Scan for the cell matching the given text and deliver its [X, Y] coordinate at center. 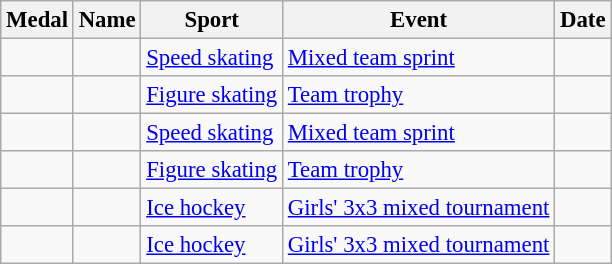
Name [107, 20]
Medal [38, 20]
Date [583, 20]
Sport [212, 20]
Event [418, 20]
